Determine the [x, y] coordinate at the center of the cell enclosing the given text.  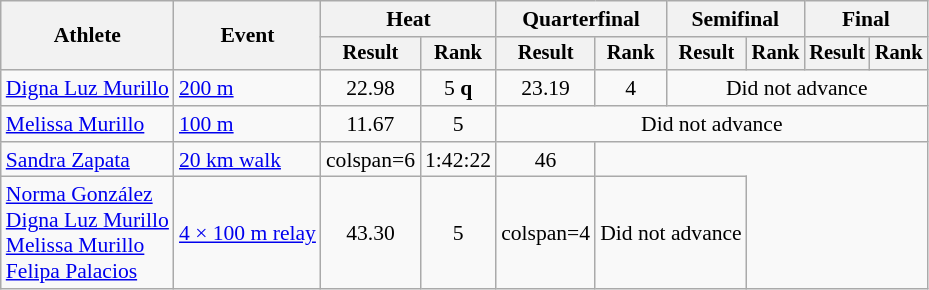
Norma GonzálezDigna Luz MurilloMelissa MurilloFelipa Palacios [88, 233]
100 m [248, 124]
Event [248, 36]
22.98 [370, 88]
Sandra Zapata [88, 160]
Digna Luz Murillo [88, 88]
colspan=6 [370, 160]
Semifinal [735, 19]
colspan=4 [546, 233]
23.19 [546, 88]
200 m [248, 88]
Athlete [88, 36]
1:42:22 [458, 160]
Melissa Murillo [88, 124]
20 km walk [248, 160]
11.67 [370, 124]
Final [866, 19]
46 [546, 160]
43.30 [370, 233]
5 q [458, 88]
4 [630, 88]
Quarterfinal [581, 19]
Heat [408, 19]
4 × 100 m relay [248, 233]
